Detect which cell encompasses the target text, then output its [x, y] center coordinate. 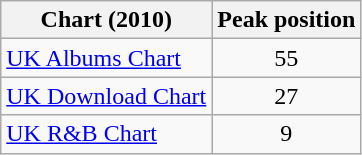
Peak position [286, 20]
Chart (2010) [106, 20]
55 [286, 58]
UK R&B Chart [106, 134]
UK Albums Chart [106, 58]
27 [286, 96]
9 [286, 134]
UK Download Chart [106, 96]
